Output the [x, y] coordinate of the center of the cell containing the given text.  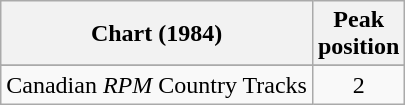
Canadian RPM Country Tracks [157, 85]
2 [358, 85]
Chart (1984) [157, 34]
Peakposition [358, 34]
